Output the (x, y) coordinate of the center of the cell containing the given text.  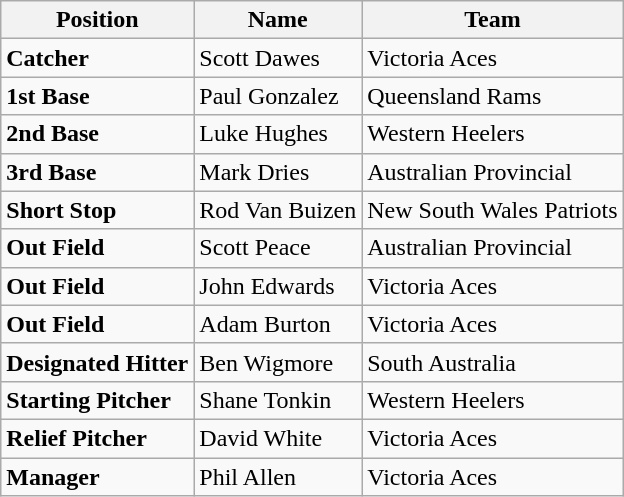
Catcher (98, 58)
New South Wales Patriots (492, 210)
Luke Hughes (278, 134)
3rd Base (98, 172)
Starting Pitcher (98, 400)
Team (492, 20)
Position (98, 20)
Scott Peace (278, 248)
Manager (98, 477)
Name (278, 20)
2nd Base (98, 134)
Scott Dawes (278, 58)
Short Stop (98, 210)
Ben Wigmore (278, 362)
Rod Van Buizen (278, 210)
Queensland Rams (492, 96)
1st Base (98, 96)
Relief Pitcher (98, 438)
David White (278, 438)
Shane Tonkin (278, 400)
Designated Hitter (98, 362)
Phil Allen (278, 477)
Mark Dries (278, 172)
Adam Burton (278, 324)
Paul Gonzalez (278, 96)
John Edwards (278, 286)
South Australia (492, 362)
